Output the [X, Y] coordinate of the center of the cell containing the given text.  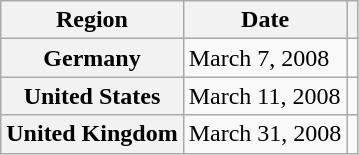
March 7, 2008 [265, 58]
Germany [92, 58]
Date [265, 20]
Region [92, 20]
March 31, 2008 [265, 134]
United Kingdom [92, 134]
March 11, 2008 [265, 96]
United States [92, 96]
